Determine the (X, Y) coordinate at the center of the cell enclosing the given text.  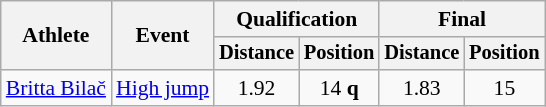
Event (162, 36)
1.92 (256, 88)
Final (462, 19)
High jump (162, 88)
Qualification (296, 19)
1.83 (422, 88)
Athlete (56, 36)
Britta Bilač (56, 88)
14 q (339, 88)
15 (504, 88)
